Scan for the cell matching the given text and deliver its [X, Y] coordinate at center. 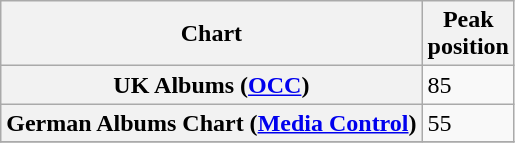
UK Albums (OCC) [212, 85]
85 [468, 85]
55 [468, 123]
Peak position [468, 34]
German Albums Chart (Media Control) [212, 123]
Chart [212, 34]
